Return (x, y) of the center of cell containing provided text 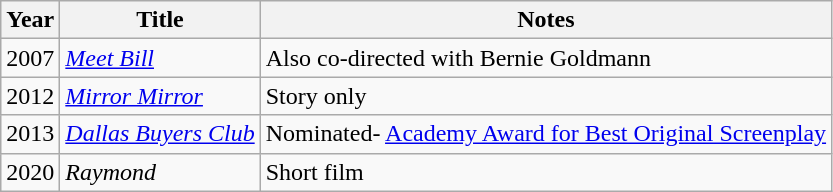
2013 (30, 134)
Title (160, 20)
Year (30, 20)
Story only (546, 96)
Dallas Buyers Club (160, 134)
2020 (30, 172)
Raymond (160, 172)
Mirror Mirror (160, 96)
Notes (546, 20)
Meet Bill (160, 58)
2007 (30, 58)
Short film (546, 172)
2012 (30, 96)
Also co-directed with Bernie Goldmann (546, 58)
Nominated- Academy Award for Best Original Screenplay (546, 134)
